Detect which cell encompasses the target text, then output its (X, Y) center coordinate. 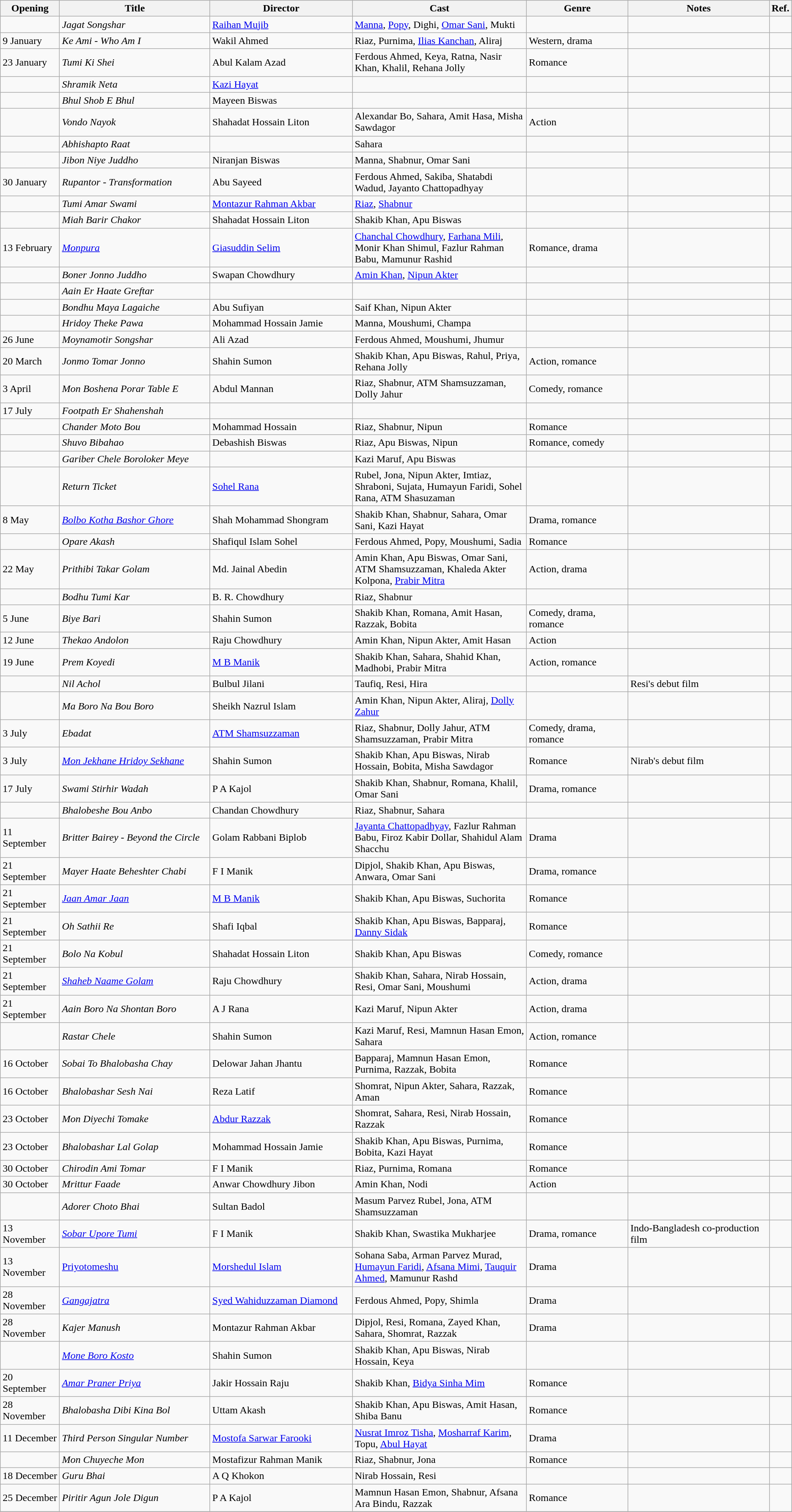
Shakib Khan, Shabnur, Romana, Khalil, Omar Sani (439, 788)
Nirab's debut film (698, 761)
Abhishapto Raat (135, 144)
Ali Azad (281, 339)
Title (135, 8)
Amar Praner Priya (135, 1382)
30 January (30, 182)
Ferdous Ahmed, Sakiba, Shatabdi Wadud, Jayanto Chattopadhyay (439, 182)
Bhalobashar Lal Golap (135, 1146)
Hridoy Theke Pawa (135, 323)
A Q Khokon (281, 1476)
Jaan Amar Jaan (135, 898)
Alexandar Bo, Sahara, Amit Hasa, Misha Sawdagor (439, 122)
Shakib Khan, Sahara, Shahid Khan, Madhobi, Prabir Mitra (439, 662)
Romance, comedy (577, 443)
Shakib Khan, Apu Biswas, Purnima, Bobita, Kazi Hayat (439, 1146)
Footpath Er Shahenshah (135, 411)
Shomrat, Nipun Akter, Sahara, Razzak, Aman (439, 1091)
Morshedul Islam (281, 1267)
Shakib Khan, Sahara, Nirab Hossain, Resi, Omar Sani, Moushumi (439, 981)
Mrittur Faade (135, 1184)
Abdur Razzak (281, 1119)
Giasuddin Selim (281, 247)
Chandan Chowdhury (281, 810)
Bhalobashar Sesh Nai (135, 1091)
Adorer Choto Bhai (135, 1206)
Mone Boro Kosto (135, 1355)
Uttam Akash (281, 1410)
5 June (30, 619)
A J Rana (281, 1008)
Nusrat Imroz Tisha, Mosharraf Karim, Topu, Abul Hayat (439, 1438)
Dipjol, Shakib Khan, Apu Biswas, Anwara, Omar Sani (439, 871)
Tumi Ki Shei (135, 63)
19 June (30, 662)
Jayanta Chattopadhyay, Fazlur Rahman Babu, Firoz Kabir Dollar, Shahidul Alam Shacchu (439, 838)
Dipjol, Resi, Romana, Zayed Khan, Sahara, Shomrat, Razzak (439, 1327)
Niranjan Biswas (281, 160)
Piritir Agun Jole Digun (135, 1498)
Nil Achol (135, 684)
Return Ticket (135, 486)
25 December (30, 1498)
Jonmo Tomar Jonno (135, 361)
Riaz, Shabnur, Sahara (439, 810)
Shakib Khan, Swastika Mukharjee (439, 1233)
Riaz, Shabnur, ATM Shamsuzzaman, Dolly Jahur (439, 389)
Rubel, Jona, Nipun Akter, Imtiaz, Shraboni, Sujata, Humayun Faridi, Sohel Rana, ATM Shasuzaman (439, 486)
Shakib Khan, Apu Biswas, Bapparaj, Danny Sidak (439, 926)
3 April (30, 389)
Bolo Na Kobul (135, 953)
Bodhu Tumi Kar (135, 596)
Riaz, Apu Biswas, Nipun (439, 443)
Golam Rabbani Biplob (281, 838)
Bhalobasha Dibi Kina Bol (135, 1410)
Raihan Mujib (281, 25)
Opening (30, 8)
Masum Parvez Rubel, Jona, ATM Shamsuzzaman (439, 1206)
Shuvo Bibahao (135, 443)
26 June (30, 339)
Cast (439, 8)
Amin Khan, Nipun Akter (439, 275)
Aain Boro Na Shontan Boro (135, 1008)
Mon Boshena Porar Table E (135, 389)
Indo-Bangladesh co-production film (698, 1233)
Shakib Khan, Bidya Sinha Mim (439, 1382)
Mayeen Biswas (281, 100)
Western, drama (577, 41)
18 December (30, 1476)
Guru Bhai (135, 1476)
Ferdous Ahmed, Popy, Moushumi, Sadia (439, 541)
Sobar Upore Tumi (135, 1233)
Boner Jonno Juddho (135, 275)
Shaheb Naame Golam (135, 981)
Abu Sayeed (281, 182)
Priyotomeshu (135, 1267)
Shomrat, Sahara, Resi, Nirab Hossain, Razzak (439, 1119)
Shramik Neta (135, 84)
Ma Boro Na Bou Boro (135, 706)
Gangajatra (135, 1300)
Ebadat (135, 733)
Sultan Badol (281, 1206)
ATM Shamsuzzaman (281, 733)
Abu Sufiyan (281, 307)
Ferdous Ahmed, Moushumi, Jhumur (439, 339)
Notes (698, 8)
12 June (30, 640)
Abdul Mannan (281, 389)
Sobai To Bhalobasha Chay (135, 1064)
Amin Khan, Apu Biswas, Omar Sani, ATM Shamsuzzaman, Khaleda Akter Kolpona, Prabir Mitra (439, 569)
Tumi Amar Swami (135, 204)
Manna, Shabnur, Omar Sani (439, 160)
Ke Ami - Who Am I (135, 41)
Bhalobeshe Bou Anbo (135, 810)
Oh Sathii Re (135, 926)
Shah Mohammad Shongram (281, 520)
Aain Er Haate Greftar (135, 291)
Sahara (439, 144)
Riaz, Shabnur, Dolly Jahur, ATM Shamsuzzaman, Prabir Mitra (439, 733)
Jagat Songshar (135, 25)
Amin Khan, Nipun Akter, Amit Hasan (439, 640)
Mon Chuyeche Mon (135, 1460)
22 May (30, 569)
Ref. (780, 8)
Md. Jainal Abedin (281, 569)
Shakib Khan, Apu Biswas, Amit Hasan, Shiba Banu (439, 1410)
Saif Khan, Nipun Akter (439, 307)
Riaz, Purnima, Romana (439, 1168)
Mostafizur Rahman Manik (281, 1460)
Swami Stirhir Wadah (135, 788)
Kazi Hayat (281, 84)
9 January (30, 41)
Reza Latif (281, 1091)
Shakib Khan, Apu Biswas, Rahul, Priya, Rehana Jolly (439, 361)
Nirab Hossain, Resi (439, 1476)
Shakib Khan, Apu Biswas, Nirab Hossain, Keya (439, 1355)
Director (281, 8)
Genre (577, 8)
Wakil Ahmed (281, 41)
Prem Koyedi (135, 662)
8 May (30, 520)
Third Person Singular Number (135, 1438)
Riaz, Purnima, Ilias Kanchan, Aliraj (439, 41)
B. R. Chowdhury (281, 596)
Monpura (135, 247)
20 March (30, 361)
Kazi Maruf, Nipun Akter (439, 1008)
Jakir Hossain Raju (281, 1382)
Mayer Haate Beheshter Chabi (135, 871)
Manna, Popy, Dighi, Omar Sani, Mukti (439, 25)
Riaz, Shabnur, Jona (439, 1460)
Shakib Khan, Apu Biswas, Suchorita (439, 898)
Miah Barir Chakor (135, 220)
23 January (30, 63)
Kazi Maruf, Resi, Mamnun Hasan Emon, Sahara (439, 1036)
Mohammad Hossain (281, 427)
Opare Akash (135, 541)
Amin Khan, Nipun Akter, Aliraj, Dolly Zahur (439, 706)
Jibon Niye Juddho (135, 160)
Riaz, Shabnur, Nipun (439, 427)
Romance, drama (577, 247)
Kajer Manush (135, 1327)
Delowar Jahan Jhantu (281, 1064)
Kazi Maruf, Apu Biswas (439, 459)
Abul Kalam Azad (281, 63)
Ferdous Ahmed, Popy, Shimla (439, 1300)
Mostofa Sarwar Farooki (281, 1438)
Mamnun Hasan Emon, Shabnur, Afsana Ara Bindu, Razzak (439, 1498)
Bhul Shob E Bhul (135, 100)
Bolbo Kotha Bashor Ghore (135, 520)
Shakib Khan, Romana, Amit Hasan, Razzak, Bobita (439, 619)
Shakib Khan, Shabnur, Sahara, Omar Sani, Kazi Hayat (439, 520)
Rupantor - Transformation (135, 182)
Manna, Moushumi, Champa (439, 323)
Ferdous Ahmed, Keya, Ratna, Nasir Khan, Khalil, Rehana Jolly (439, 63)
20 September (30, 1382)
Mon Jekhane Hridoy Sekhane (135, 761)
Chirodin Ami Tomar (135, 1168)
Swapan Chowdhury (281, 275)
11 September (30, 838)
Taufiq, Resi, Hira (439, 684)
Moynamotir Songshar (135, 339)
Shakib Khan, Apu Biswas, Nirab Hossain, Bobita, Misha Sawdagor (439, 761)
Debashish Biswas (281, 443)
Bondhu Maya Lagaiche (135, 307)
Chanchal Chowdhury, Farhana Mili, Monir Khan Shimul, Fazlur Rahman Babu, Mamunur Rashid (439, 247)
Amin Khan, Nodi (439, 1184)
Resi's debut film (698, 684)
Rastar Chele (135, 1036)
Bapparaj, Mamnun Hasan Emon, Purnima, Razzak, Bobita (439, 1064)
Biye Bari (135, 619)
Bulbul Jilani (281, 684)
Syed Wahiduzzaman Diamond (281, 1300)
Vondo Nayok (135, 122)
Chander Moto Bou (135, 427)
Sohel Rana (281, 486)
Shafiqul Islam Sohel (281, 541)
Sheikh Nazrul Islam (281, 706)
11 December (30, 1438)
Shafi Iqbal (281, 926)
13 February (30, 247)
Britter Bairey - Beyond the Circle (135, 838)
Mon Diyechi Tomake (135, 1119)
Sohana Saba, Arman Parvez Murad, Humayun Faridi, Afsana Mimi, Tauquir Ahmed, Mamunur Rashd (439, 1267)
Anwar Chowdhury Jibon (281, 1184)
Gariber Chele Boroloker Meye (135, 459)
Prithibi Takar Golam (135, 569)
Thekao Andolon (135, 640)
